Output the [x, y] coordinate of the center of the cell containing the given text.  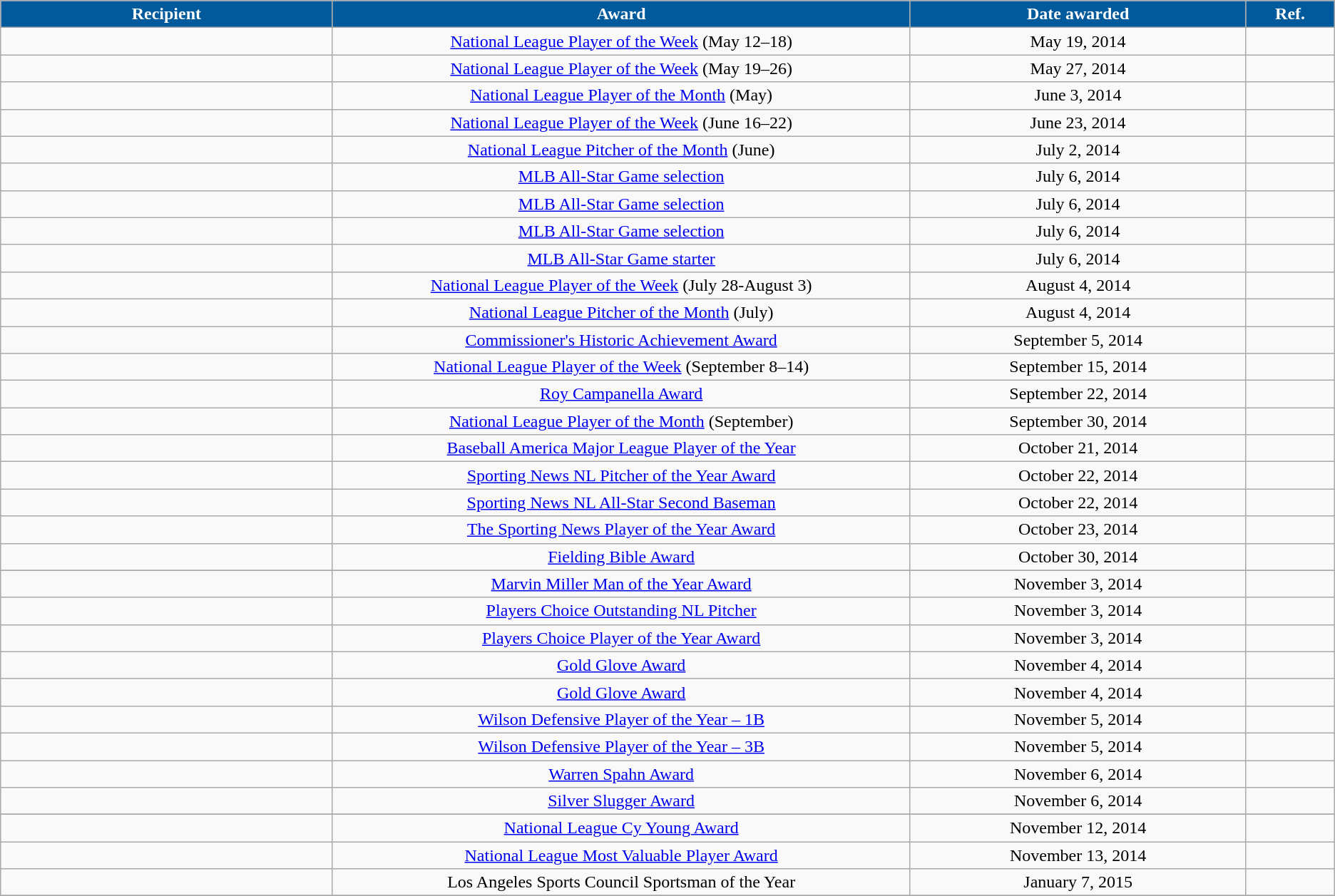
September 30, 2014 [1078, 421]
October 30, 2014 [1078, 557]
National League Pitcher of the Month (July) [621, 312]
The Sporting News Player of the Year Award [621, 530]
January 7, 2015 [1078, 882]
Marvin Miller Man of the Year Award [621, 584]
Sporting News NL Pitcher of the Year Award [621, 475]
National League Pitcher of the Month (June) [621, 150]
Date awarded [1078, 14]
MLB All-Star Game starter [621, 258]
September 5, 2014 [1078, 340]
November 13, 2014 [1078, 855]
National League Player of the Month (May) [621, 96]
National League Most Valuable Player Award [621, 855]
Baseball America Major League Player of the Year [621, 448]
Players Choice Player of the Year Award [621, 638]
May 19, 2014 [1078, 41]
National League Player of the Month (September) [621, 421]
Fielding Bible Award [621, 557]
October 23, 2014 [1078, 530]
National League Cy Young Award [621, 828]
September 22, 2014 [1078, 394]
National League Player of the Week (May 12–18) [621, 41]
Players Choice Outstanding NL Pitcher [621, 611]
November 12, 2014 [1078, 828]
National League Player of the Week (September 8–14) [621, 367]
July 2, 2014 [1078, 150]
Ref. [1290, 14]
June 23, 2014 [1078, 123]
Roy Campanella Award [621, 394]
Los Angeles Sports Council Sportsman of the Year [621, 882]
June 3, 2014 [1078, 96]
National League Player of the Week (May 19–26) [621, 68]
Award [621, 14]
Wilson Defensive Player of the Year – 3B [621, 746]
Wilson Defensive Player of the Year – 1B [621, 719]
Silver Slugger Award [621, 801]
Sporting News NL All-Star Second Baseman [621, 503]
National League Player of the Week (July 28-August 3) [621, 285]
Recipient [167, 14]
Commissioner's Historic Achievement Award [621, 340]
October 21, 2014 [1078, 448]
National League Player of the Week (June 16–22) [621, 123]
Warren Spahn Award [621, 773]
September 15, 2014 [1078, 367]
May 27, 2014 [1078, 68]
